Locate the cell with the specified text and output its (X, Y) center coordinate. 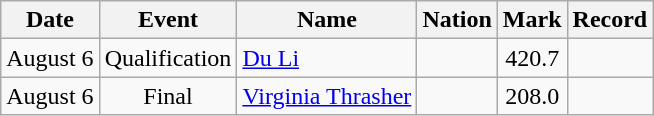
Event (168, 20)
Record (610, 20)
Final (168, 96)
Virginia Thrasher (327, 96)
Nation (457, 20)
420.7 (532, 58)
208.0 (532, 96)
Du Li (327, 58)
Mark (532, 20)
Qualification (168, 58)
Date (50, 20)
Name (327, 20)
